Provide the [X, Y] coordinate of the cell's center where the given text is located.  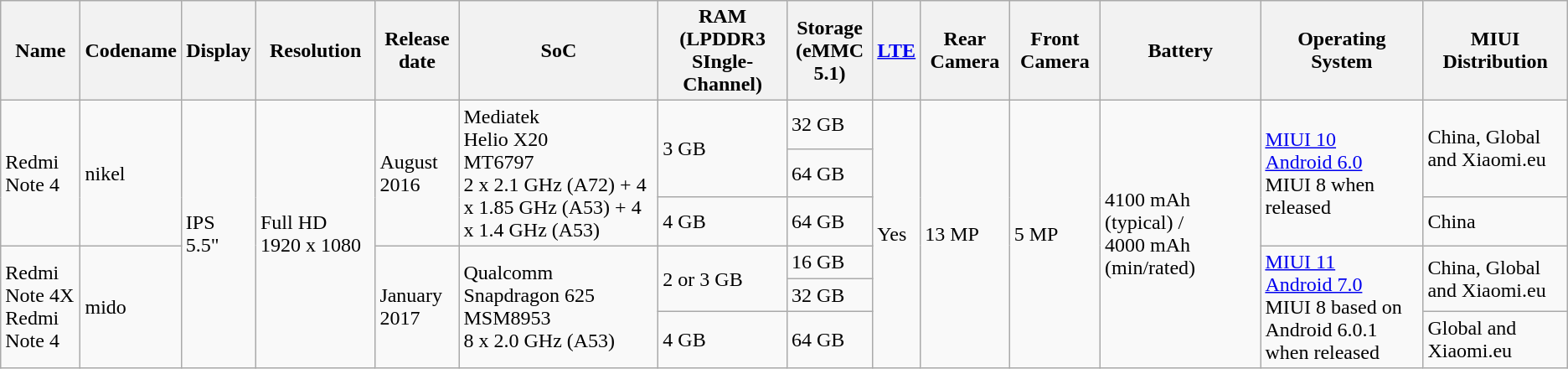
4100 mAh (typical) / 4000 mAh (min/rated) [1181, 235]
Redmi Note 4XRedmi Note 4 [40, 307]
Battery [1181, 50]
Full HD 1920 x 1080 [315, 235]
LTE [896, 50]
Codename [131, 50]
China [1495, 221]
Name [40, 50]
3 GB [723, 149]
Rear Camera [965, 50]
13 MP [965, 235]
Resolution [315, 50]
nikel [131, 173]
MIUI 10Android 6.0MIUI 8 when released [1342, 173]
Release date [417, 50]
MediatekHelio X20MT67972 x 2.1 GHz (A72) + 4 x 1.85 GHz (A53) + 4 x 1.4 GHz (A53) [559, 173]
Yes [896, 235]
QualcommSnapdragon 625MSM89538 x 2.0 GHz (A53) [559, 307]
August 2016 [417, 173]
MIUI 11Android 7.0MIUI 8 based on Android 6.0.1 when released [1342, 307]
MIUI Distribution [1495, 50]
SoC [559, 50]
Operating System [1342, 50]
IPS 5.5" [218, 235]
Storage(eMMC 5.1) [829, 50]
2 or 3 GB [723, 278]
RAM(LPDDR3 SIngle-Channel) [723, 50]
16 GB [829, 262]
mido [131, 307]
Global and Xiaomi.eu [1495, 340]
5 MP [1055, 235]
January 2017 [417, 307]
Redmi Note 4 [40, 173]
Front Camera [1055, 50]
Display [218, 50]
